Return the [X, Y] coordinate for the center point of the cell that contains the specified text.  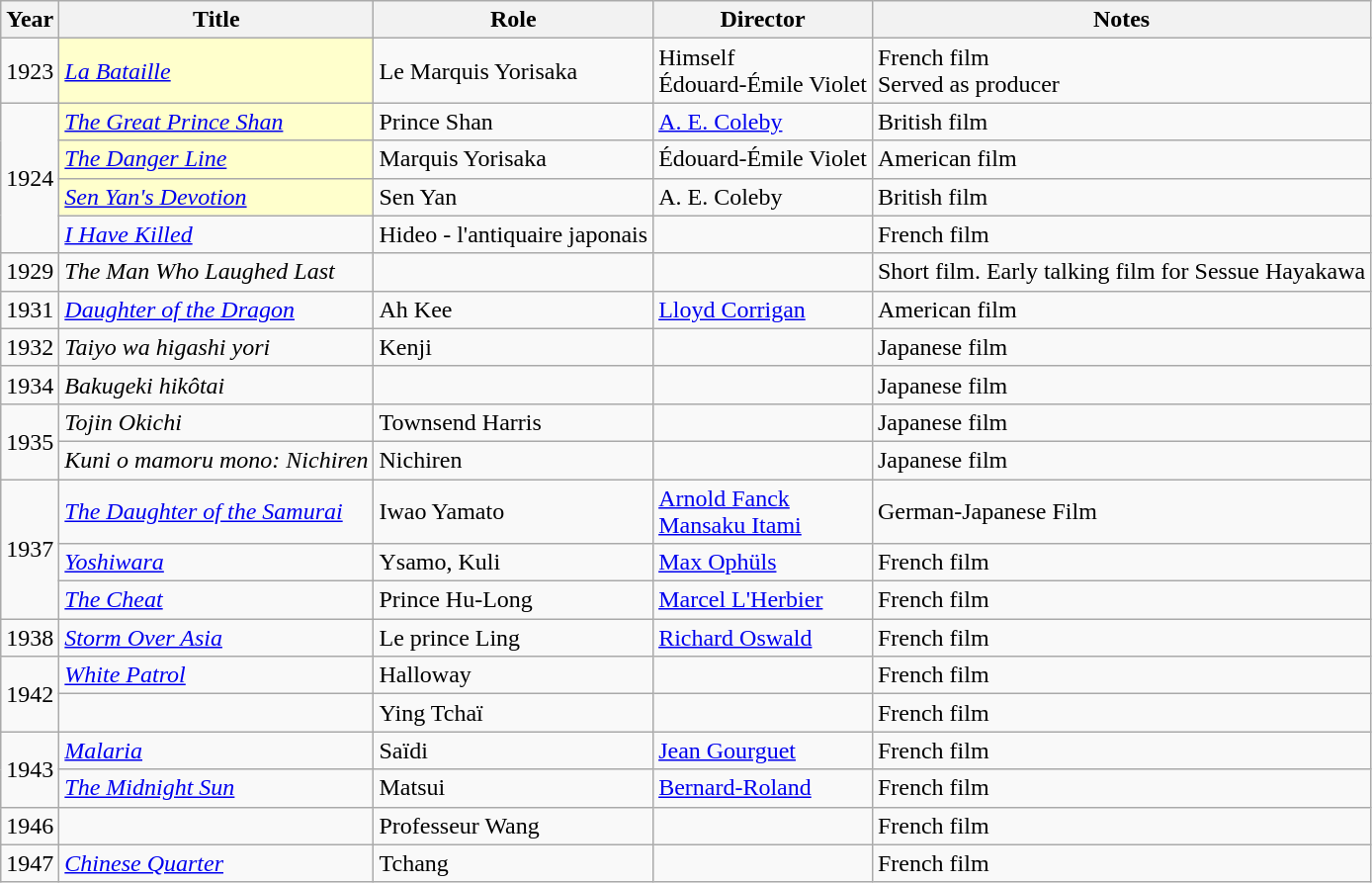
Le prince Ling [514, 638]
White Patrol [216, 675]
The Great Prince Shan [216, 122]
Ying Tchaï [514, 713]
Kenji [514, 347]
Saïdi [514, 751]
1932 [30, 347]
1935 [30, 441]
Director [763, 20]
Himself Édouard-Émile Violet [763, 71]
Short film. Early talking film for Sessue Hayakawa [1121, 272]
Sen Yan [514, 197]
Malaria [216, 751]
Édouard-Émile Violet [763, 159]
1924 [30, 178]
Ah Kee [514, 309]
Title [216, 20]
Matsui [514, 788]
French film Served as producer [1121, 71]
Iwao Yamato [514, 510]
1931 [30, 309]
Role [514, 20]
Kuni o mamoru mono: Nichiren [216, 460]
1923 [30, 71]
Le Marquis Yorisaka [514, 71]
The Midnight Sun [216, 788]
Storm Over Asia [216, 638]
Nichiren [514, 460]
1937 [30, 548]
Yoshiwara [216, 563]
Lloyd Corrigan [763, 309]
Professeur Wang [514, 826]
Richard Oswald [763, 638]
1942 [30, 694]
Tojin Okichi [216, 422]
Arnold Fanck Mansaku Itami [763, 510]
Bernard-Roland [763, 788]
Marquis Yorisaka [514, 159]
Sen Yan's Devotion [216, 197]
1946 [30, 826]
Chinese Quarter [216, 863]
Year [30, 20]
The Cheat [216, 600]
The Danger Line [216, 159]
Prince Hu-Long [514, 600]
Jean Gourguet [763, 751]
Tchang [514, 863]
Prince Shan [514, 122]
Marcel L'Herbier [763, 600]
1943 [30, 769]
Daughter of the Dragon [216, 309]
1929 [30, 272]
Max Ophüls [763, 563]
La Bataille [216, 71]
Townsend Harris [514, 422]
I Have Killed [216, 234]
The Man Who Laughed Last [216, 272]
1934 [30, 385]
Taiyo wa higashi yori [216, 347]
Notes [1121, 20]
German-Japanese Film [1121, 510]
Ysamo, Kuli [514, 563]
Halloway [514, 675]
Hideo - l'antiquaire japonais [514, 234]
Bakugeki hikôtai [216, 385]
The Daughter of the Samurai [216, 510]
1938 [30, 638]
1947 [30, 863]
